Extract the [X, Y] coordinate from the center of the cell holding the provided text.  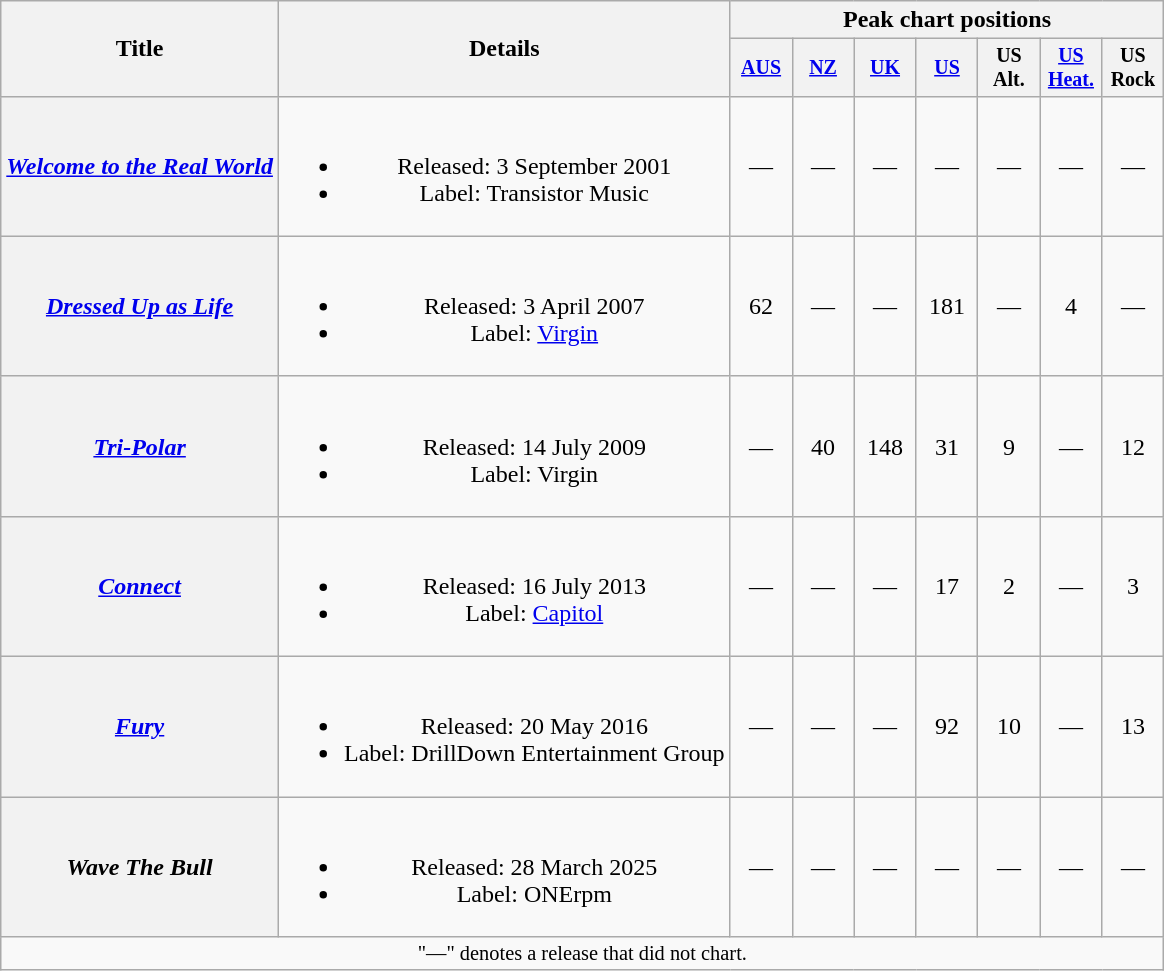
12 [1133, 446]
"—" denotes a release that did not chart. [582, 954]
Released: 14 July 2009Label: Virgin [504, 446]
10 [1009, 727]
USAlt. [1009, 68]
4 [1071, 306]
9 [1009, 446]
Released: 3 April 2007Label: Virgin [504, 306]
92 [947, 727]
148 [885, 446]
Released: 20 May 2016Label: DrillDown Entertainment Group [504, 727]
Peak chart positions [947, 20]
2 [1009, 586]
Released: 3 September 2001Label: Transistor Music [504, 166]
Tri-Polar [140, 446]
181 [947, 306]
US Rock [1133, 68]
Dressed Up as Life [140, 306]
Title [140, 49]
Wave The Bull [140, 867]
17 [947, 586]
3 [1133, 586]
31 [947, 446]
NZ [823, 68]
AUS [761, 68]
13 [1133, 727]
Released: 16 July 2013Label: Capitol [504, 586]
Connect [140, 586]
Released: 28 March 2025Label: ONErpm [504, 867]
62 [761, 306]
UK [885, 68]
US [947, 68]
Details [504, 49]
Welcome to the Real World [140, 166]
US Heat. [1071, 68]
Fury [140, 727]
40 [823, 446]
